Return (X, Y) of the center of cell containing provided text 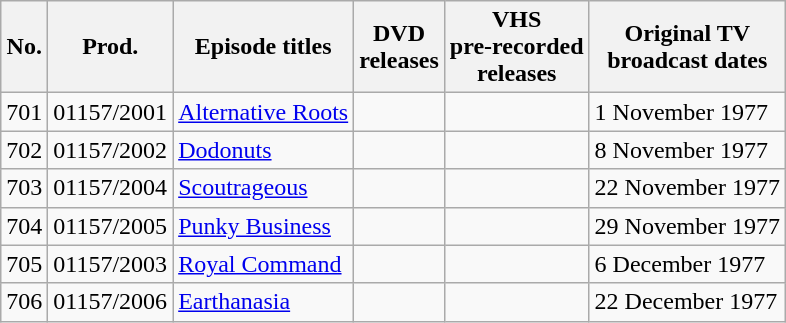
01157/2005 (110, 226)
1 November 1977 (687, 112)
701 (24, 112)
Prod. (110, 47)
01157/2002 (110, 150)
22 November 1977 (687, 188)
Dodonuts (264, 150)
Original TV broadcast dates (687, 47)
01157/2004 (110, 188)
702 (24, 150)
DVD releases (400, 47)
706 (24, 302)
Scoutrageous (264, 188)
No. (24, 47)
703 (24, 188)
Royal Command (264, 264)
29 November 1977 (687, 226)
01157/2001 (110, 112)
704 (24, 226)
Punky Business (264, 226)
Episode titles (264, 47)
22 December 1977 (687, 302)
705 (24, 264)
VHS pre-recorded releases (516, 47)
Earthanasia (264, 302)
8 November 1977 (687, 150)
01157/2003 (110, 264)
6 December 1977 (687, 264)
Alternative Roots (264, 112)
01157/2006 (110, 302)
